Extract the [X, Y] coordinate from the center of the cell holding the provided text.  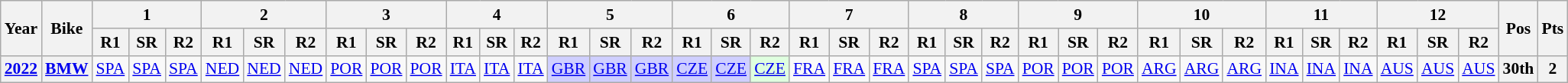
Year [21, 28]
1 [147, 15]
7 [849, 15]
9 [1078, 15]
3 [386, 15]
30th [1519, 69]
BMW [66, 69]
6 [731, 15]
10 [1201, 15]
8 [963, 15]
2022 [21, 69]
12 [1438, 15]
Pos [1519, 28]
Pts [1553, 28]
11 [1320, 15]
Bike [66, 28]
5 [611, 15]
4 [497, 15]
